Identify which cell holds the provided text, then report its (x, y) central coordinate. 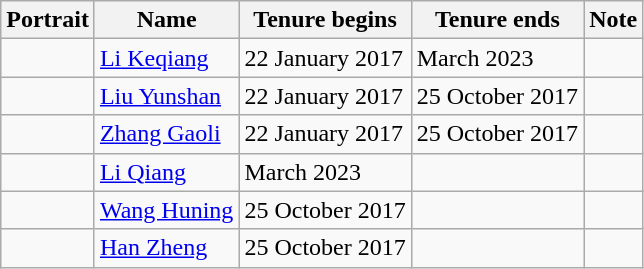
Liu Yunshan (166, 96)
Portrait (48, 20)
Li Qiang (166, 172)
Wang Huning (166, 210)
Note (614, 20)
Li Keqiang (166, 58)
Tenure ends (497, 20)
Han Zheng (166, 248)
Zhang Gaoli (166, 134)
Tenure begins (325, 20)
Name (166, 20)
